From the cell containing the given text, extract its center point as [X, Y] coordinate. 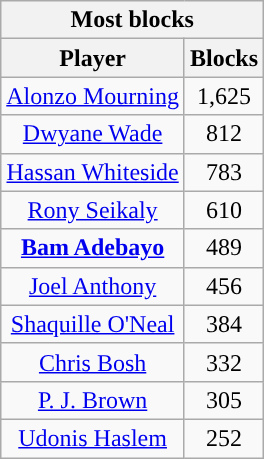
1,625 [224, 96]
Alonzo Mourning [93, 96]
489 [224, 248]
384 [224, 324]
Shaquille O'Neal [93, 324]
Dwyane Wade [93, 134]
Blocks [224, 58]
P. J. Brown [93, 400]
252 [224, 438]
Most blocks [132, 20]
610 [224, 210]
456 [224, 286]
783 [224, 172]
812 [224, 134]
Rony Seikaly [93, 210]
Chris Bosh [93, 362]
305 [224, 400]
Joel Anthony [93, 286]
Bam Adebayo [93, 248]
332 [224, 362]
Udonis Haslem [93, 438]
Hassan Whiteside [93, 172]
Player [93, 58]
